Determine the [X, Y] coordinate at the center of the cell enclosing the given text.  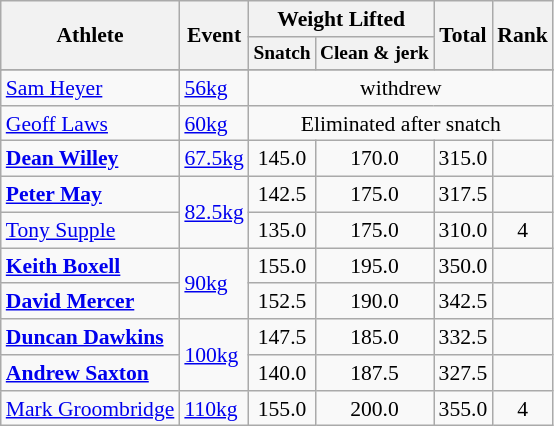
David Mercer [90, 302]
350.0 [464, 266]
Geoff Laws [90, 124]
Rank [522, 36]
Total [464, 36]
327.5 [464, 373]
Clean & jerk [374, 54]
170.0 [374, 159]
Athlete [90, 36]
342.5 [464, 302]
140.0 [282, 373]
145.0 [282, 159]
60kg [214, 124]
315.0 [464, 159]
56kg [214, 88]
Weight Lifted [342, 19]
190.0 [374, 302]
Andrew Saxton [90, 373]
187.5 [374, 373]
Peter May [90, 195]
90kg [214, 284]
Event [214, 36]
Duncan Dawkins [90, 337]
Keith Boxell [90, 266]
Eliminated after snatch [401, 124]
152.5 [282, 302]
100kg [214, 354]
4 [522, 230]
185.0 [374, 337]
Dean Willey [90, 159]
Snatch [282, 54]
82.5kg [214, 212]
Tony Supple [90, 230]
310.0 [464, 230]
317.5 [464, 195]
67.5kg [214, 159]
135.0 [282, 230]
332.5 [464, 337]
155.0 [282, 266]
withdrew [401, 88]
147.5 [282, 337]
142.5 [282, 195]
Sam Heyer [90, 88]
195.0 [374, 266]
